From the cell containing the given text, extract its center point as (x, y) coordinate. 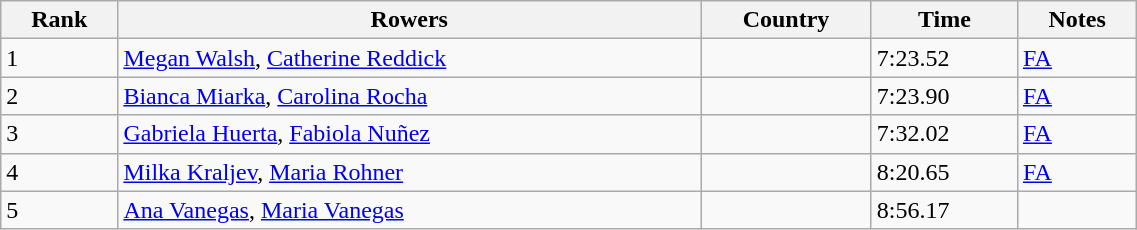
Bianca Miarka, Carolina Rocha (410, 96)
8:56.17 (944, 210)
Ana Vanegas, Maria Vanegas (410, 210)
Gabriela Huerta, Fabiola Nuñez (410, 134)
Country (786, 20)
Megan Walsh, Catherine Reddick (410, 58)
Notes (1076, 20)
2 (60, 96)
7:23.52 (944, 58)
Rank (60, 20)
4 (60, 172)
5 (60, 210)
Milka Kraljev, Maria Rohner (410, 172)
Rowers (410, 20)
7:32.02 (944, 134)
8:20.65 (944, 172)
3 (60, 134)
1 (60, 58)
Time (944, 20)
7:23.90 (944, 96)
